Extract the (X, Y) coordinate from the center of the cell holding the provided text.  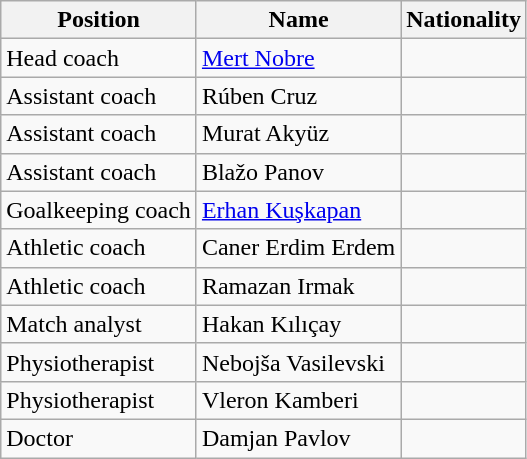
Murat Akyüz (298, 134)
Erhan Kuşkapan (298, 210)
Match analyst (99, 324)
Name (298, 20)
Nebojša Vasilevski (298, 362)
Goalkeeping coach (99, 210)
Vleron Kamberi (298, 400)
Mert Nobre (298, 58)
Blažo Panov (298, 172)
Position (99, 20)
Doctor (99, 438)
Head coach (99, 58)
Caner Erdim Erdem (298, 248)
Damjan Pavlov (298, 438)
Hakan Kılıçay (298, 324)
Rúben Cruz (298, 96)
Ramazan Irmak (298, 286)
Nationality (464, 20)
